Capture the cell that displays the provided text and extract its (X, Y) central coordinate. 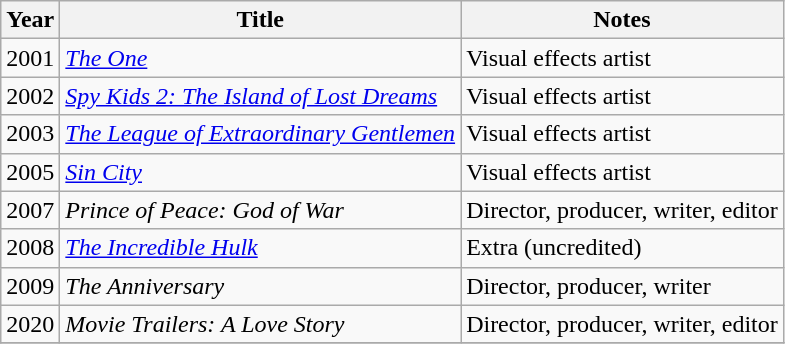
Movie Trailers: A Love Story (260, 324)
The Anniversary (260, 286)
Spy Kids 2: The Island of Lost Dreams (260, 96)
Sin City (260, 172)
Prince of Peace: God of War (260, 210)
Year (30, 20)
The Incredible Hulk (260, 248)
Notes (622, 20)
2001 (30, 58)
Extra (uncredited) (622, 248)
2003 (30, 134)
Title (260, 20)
The One (260, 58)
2009 (30, 286)
2005 (30, 172)
2007 (30, 210)
2008 (30, 248)
2020 (30, 324)
2002 (30, 96)
The League of Extraordinary Gentlemen (260, 134)
Director, producer, writer (622, 286)
